Output the (x, y) coordinate of the center of the cell containing the given text.  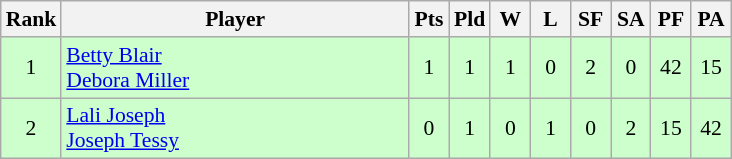
PF (671, 19)
PA (711, 19)
SA (631, 19)
Player (235, 19)
Pld (470, 19)
SF (591, 19)
W (510, 19)
Lali Joseph Joseph Tessy (235, 128)
Rank (32, 19)
L (550, 19)
Pts (429, 19)
Betty Blair Debora Miller (235, 68)
